For the text-containing cell, return its midpoint in (x, y) coordinate format. 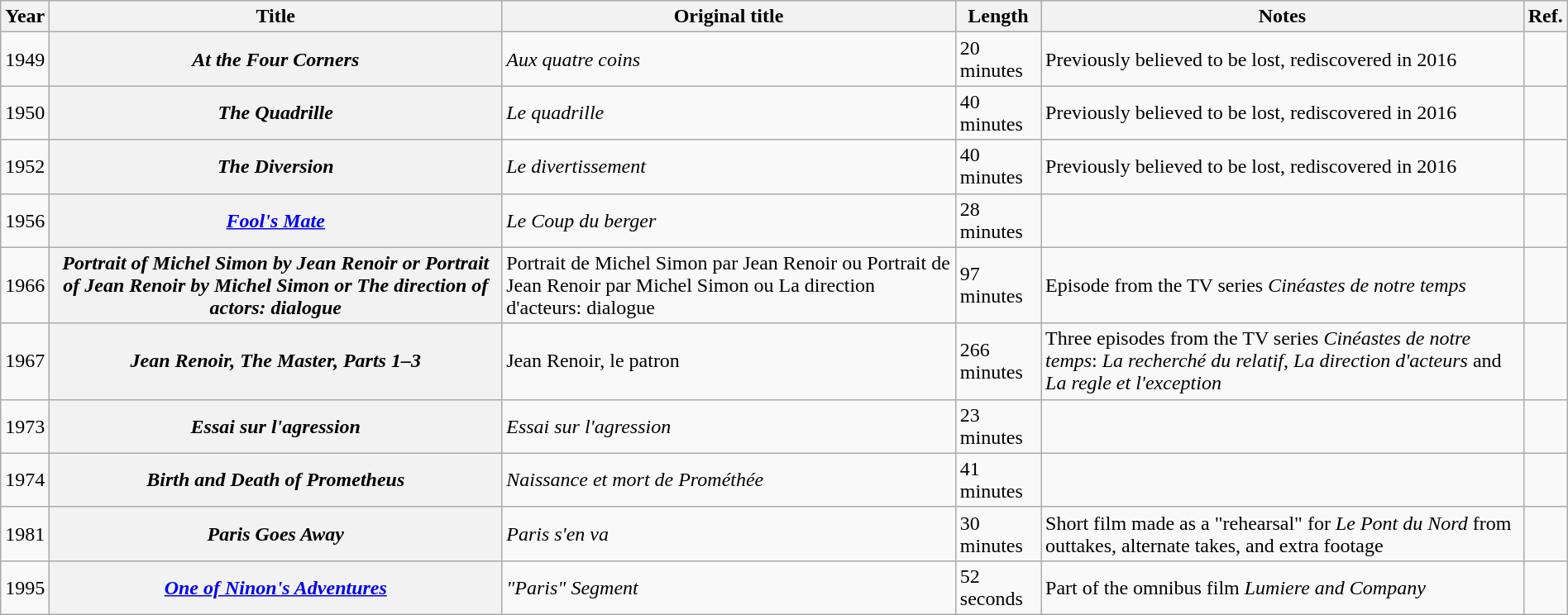
Birth and Death of Prometheus (276, 479)
Episode from the TV series Cinéastes de notre temps (1283, 285)
Le quadrille (729, 112)
Paris s'en va (729, 534)
Notes (1283, 17)
Portrait of Michel Simon by Jean Renoir or Portrait of Jean Renoir by Michel Simon or The direction of actors: dialogue (276, 285)
Portrait de Michel Simon par Jean Renoir ou Portrait de Jean Renoir par Michel Simon ou La direction d'acteurs: dialogue (729, 285)
Aux quatre coins (729, 60)
Original title (729, 17)
Three episodes from the TV series Cinéastes de notre temps: La recherché du relatif, La direction d'acteurs and La regle et l'exception (1283, 361)
Ref. (1545, 17)
1956 (25, 220)
1967 (25, 361)
Fool's Mate (276, 220)
1995 (25, 587)
Le divertissement (729, 167)
1952 (25, 167)
Part of the omnibus film Lumiere and Company (1283, 587)
28 minutes (997, 220)
30 minutes (997, 534)
Jean Renoir, le patron (729, 361)
Length (997, 17)
Title (276, 17)
At the Four Corners (276, 60)
Naissance et mort de Prométhée (729, 479)
266 minutes (997, 361)
1949 (25, 60)
1973 (25, 427)
Paris Goes Away (276, 534)
The Quadrille (276, 112)
Jean Renoir, The Master, Parts 1–3 (276, 361)
41 minutes (997, 479)
1966 (25, 285)
20 minutes (997, 60)
52 seconds (997, 587)
One of Ninon's Adventures (276, 587)
Le Coup du berger (729, 220)
1950 (25, 112)
97 minutes (997, 285)
1981 (25, 534)
Year (25, 17)
23 minutes (997, 427)
Short film made as a "rehearsal" for Le Pont du Nord from outtakes, alternate takes, and extra footage (1283, 534)
The Diversion (276, 167)
1974 (25, 479)
"Paris" Segment (729, 587)
